Pinpoint the cell where the given text exists, returning its (X, Y) midpoint coordinate. 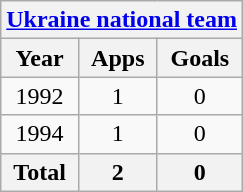
Apps (118, 58)
1992 (40, 96)
1994 (40, 134)
Year (40, 58)
Ukraine national team (122, 20)
2 (118, 172)
Goals (200, 58)
Total (40, 172)
